Provide the [x, y] coordinate of the cell's center where the given text is located.  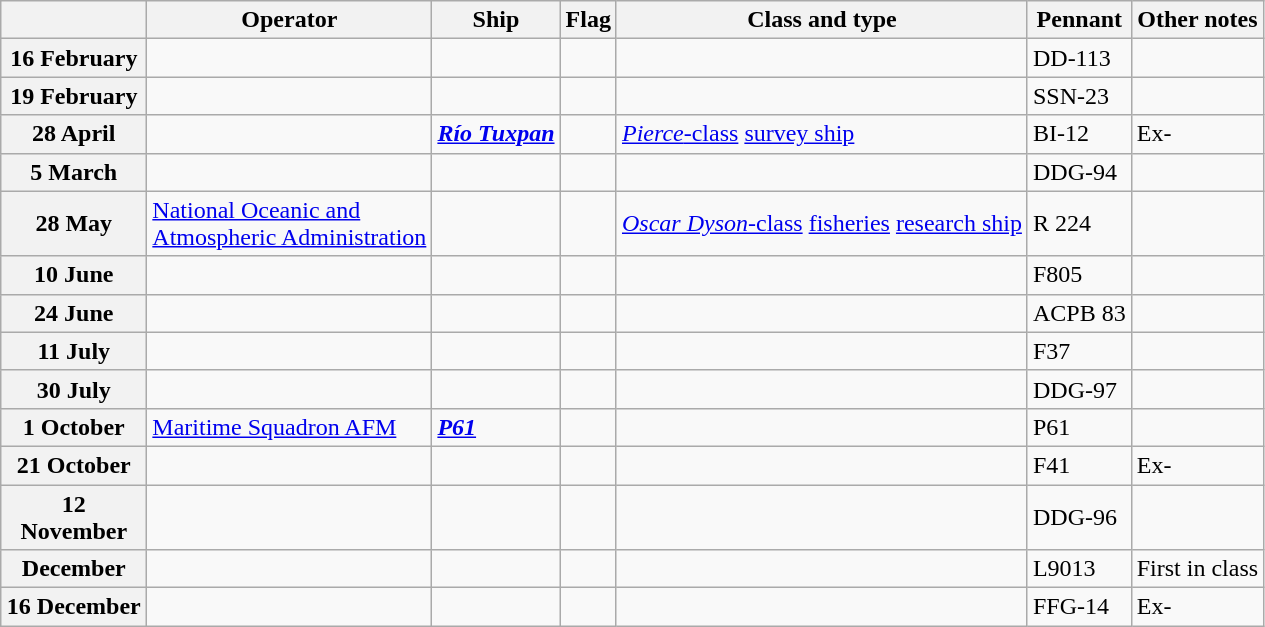
28 April [74, 134]
National Oceanic andAtmospheric Administration [290, 224]
Pierce-class survey ship [822, 134]
L9013 [1079, 569]
Class and type [822, 20]
30 July [74, 389]
Oscar Dyson-class fisheries research ship [822, 224]
21 October [74, 465]
Pennant [1079, 20]
SSN-23 [1079, 96]
F41 [1079, 465]
F805 [1079, 275]
ACPB 83 [1079, 313]
Operator [290, 20]
1 October [74, 427]
R 224 [1079, 224]
DDG-96 [1079, 516]
December [74, 569]
16 February [74, 58]
Flag [588, 20]
Río Tuxpan [496, 134]
19 February [74, 96]
24 June [74, 313]
10 June [74, 275]
11 July [74, 351]
FFG-14 [1079, 607]
DDG-97 [1079, 389]
DDG-94 [1079, 172]
Other notes [1197, 20]
12 November [74, 516]
BI-12 [1079, 134]
First in class [1197, 569]
5 March [74, 172]
F37 [1079, 351]
28 May [74, 224]
Ship [496, 20]
16 December [74, 607]
Maritime Squadron AFM [290, 427]
DD-113 [1079, 58]
